Detect which cell encompasses the target text, then output its [X, Y] center coordinate. 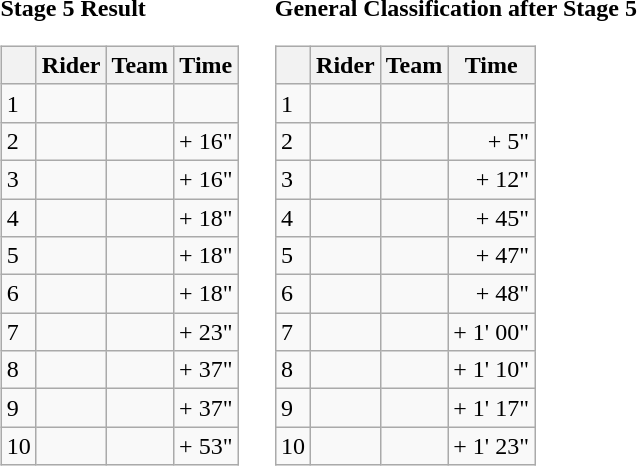
+ 1' 10" [492, 370]
+ 53" [206, 446]
+ 1' 17" [492, 408]
+ 5" [492, 141]
+ 1' 00" [492, 332]
+ 45" [492, 217]
+ 47" [492, 256]
+ 12" [492, 179]
+ 23" [206, 332]
+ 48" [492, 294]
+ 1' 23" [492, 446]
